Find where the given text appears and provide that cell's center as [X, Y] coordinate. 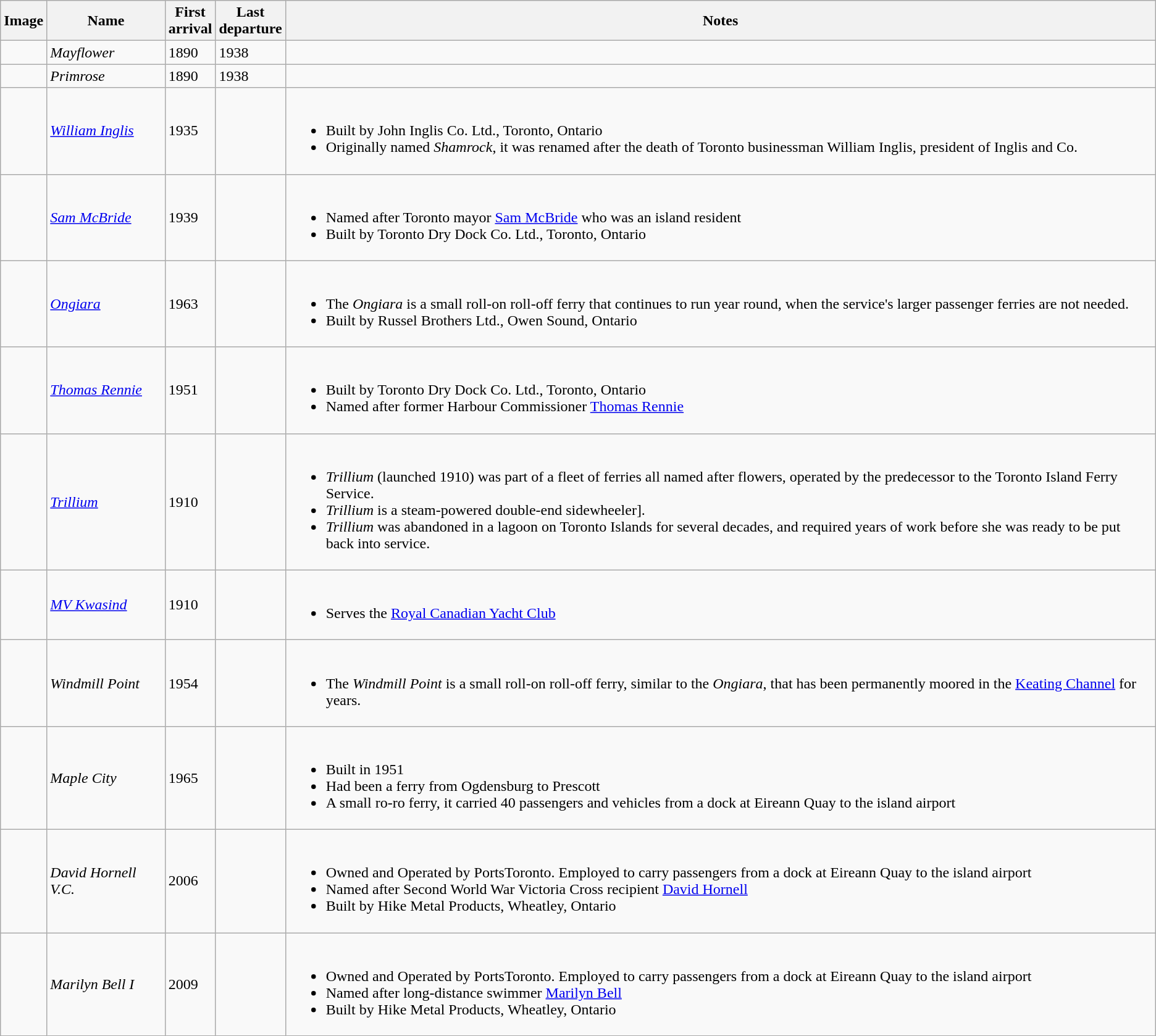
Firstarrival [190, 21]
Thomas Rennie [106, 390]
Lastdeparture [251, 21]
Marilyn Bell I [106, 984]
1935 [190, 131]
Named after Toronto mayor Sam McBride who was an island residentBuilt by Toronto Dry Dock Co. Ltd., Toronto, Ontario [720, 217]
Primrose [106, 76]
1963 [190, 304]
Image [23, 21]
David Hornell V.C. [106, 880]
1965 [190, 778]
MV Kwasind [106, 605]
Name [106, 21]
Sam McBride [106, 217]
Ongiara [106, 304]
The Windmill Point is a small roll-on roll-off ferry, similar to the Ongiara, that has been permanently moored in the Keating Channel for years. [720, 683]
William Inglis [106, 131]
Notes [720, 21]
Trillium [106, 501]
1939 [190, 217]
1954 [190, 683]
Mayflower [106, 52]
1951 [190, 390]
Built by Toronto Dry Dock Co. Ltd., Toronto, OntarioNamed after former Harbour Commissioner Thomas Rennie [720, 390]
2006 [190, 880]
Windmill Point [106, 683]
2009 [190, 984]
Serves the Royal Canadian Yacht Club [720, 605]
Maple City [106, 778]
